Return (X, Y) of the center of cell containing provided text 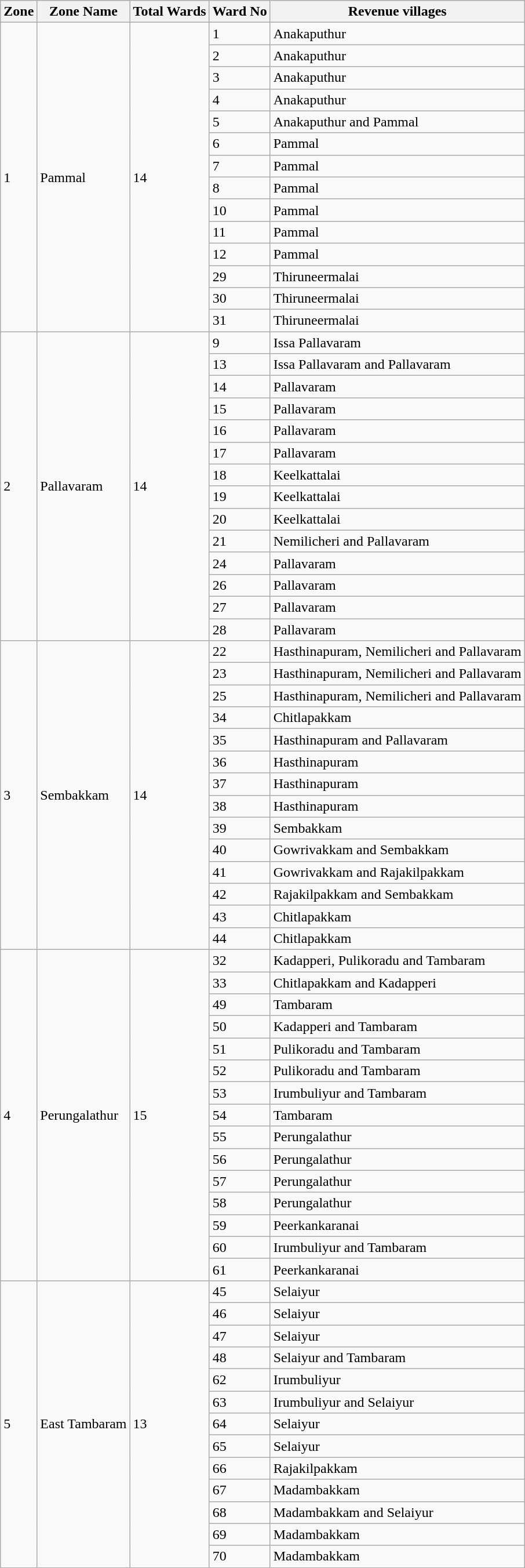
29 (240, 277)
57 (240, 1181)
10 (240, 210)
7 (240, 166)
67 (240, 1490)
Total Wards (169, 12)
Selaiyur and Tambaram (398, 1358)
44 (240, 938)
21 (240, 541)
61 (240, 1269)
63 (240, 1402)
Gowrivakkam and Rajakilpakkam (398, 872)
41 (240, 872)
6 (240, 144)
66 (240, 1468)
50 (240, 1027)
55 (240, 1137)
52 (240, 1071)
49 (240, 1005)
30 (240, 299)
48 (240, 1358)
60 (240, 1247)
69 (240, 1534)
38 (240, 806)
Rajakilpakkam and Sembakkam (398, 894)
37 (240, 784)
45 (240, 1291)
9 (240, 343)
22 (240, 652)
12 (240, 254)
23 (240, 674)
70 (240, 1556)
46 (240, 1313)
Kadapperi, Pulikoradu and Tambaram (398, 960)
Nemilicheri and Pallavaram (398, 541)
27 (240, 607)
42 (240, 894)
Zone (19, 12)
Rajakilpakkam (398, 1468)
25 (240, 696)
58 (240, 1203)
17 (240, 453)
Ward No (240, 12)
Issa Pallavaram (398, 343)
16 (240, 431)
65 (240, 1446)
31 (240, 321)
20 (240, 519)
Issa Pallavaram and Pallavaram (398, 365)
54 (240, 1115)
Hasthinapuram and Pallavaram (398, 740)
64 (240, 1424)
33 (240, 983)
36 (240, 762)
Gowrivakkam and Sembakkam (398, 850)
32 (240, 960)
26 (240, 585)
35 (240, 740)
40 (240, 850)
34 (240, 718)
East Tambaram (83, 1424)
8 (240, 188)
24 (240, 563)
62 (240, 1380)
19 (240, 497)
43 (240, 916)
Madambakkam and Selaiyur (398, 1512)
47 (240, 1335)
28 (240, 629)
Zone Name (83, 12)
53 (240, 1093)
Anakaputhur and Pammal (398, 122)
Kadapperi and Tambaram (398, 1027)
59 (240, 1225)
11 (240, 232)
18 (240, 475)
Revenue villages (398, 12)
68 (240, 1512)
39 (240, 828)
51 (240, 1049)
56 (240, 1159)
Irumbuliyur and Selaiyur (398, 1402)
Chitlapakkam and Kadapperi (398, 983)
Irumbuliyur (398, 1380)
